Extract the (x, y) coordinate from the center of the cell holding the provided text.  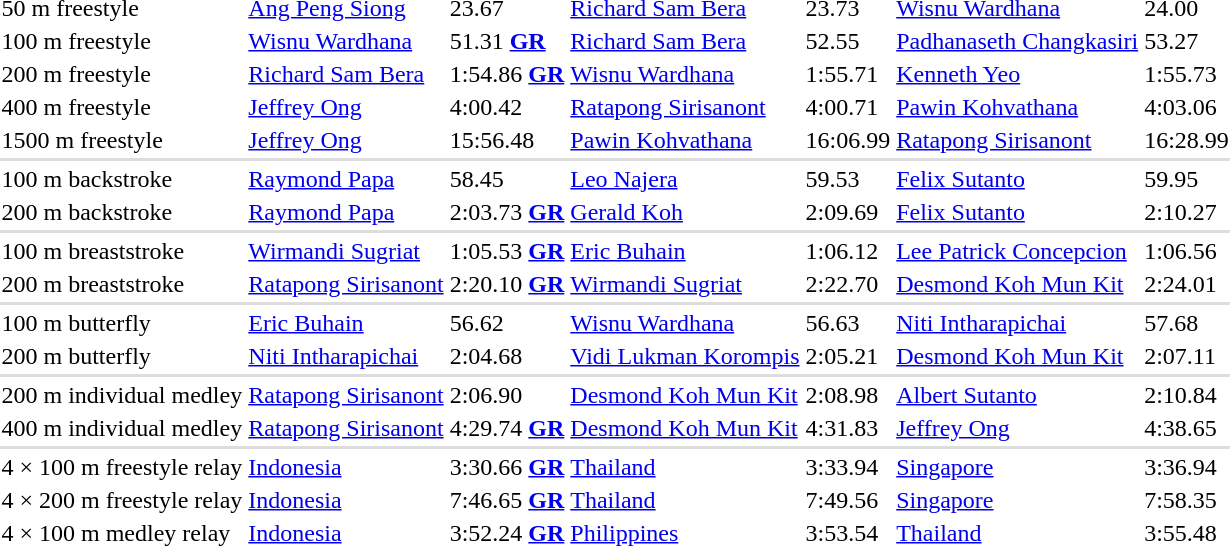
Vidi Lukman Korompis (685, 356)
56.62 (507, 323)
Leo Najera (685, 179)
4:00.42 (507, 107)
200 m individual medley (122, 395)
100 m backstroke (122, 179)
4:31.83 (848, 428)
4:00.71 (848, 107)
56.63 (848, 323)
1:06.12 (848, 251)
1:05.53 GR (507, 251)
1500 m freestyle (122, 140)
400 m individual medley (122, 428)
59.53 (848, 179)
Albert Sutanto (1018, 395)
Lee Patrick Concepcion (1018, 251)
100 m breaststroke (122, 251)
2:03.73 GR (507, 212)
3:30.66 GR (507, 467)
2:20.10 GR (507, 284)
100 m freestyle (122, 41)
4:29.74 GR (507, 428)
4 × 200 m freestyle relay (122, 500)
2:05.21 (848, 356)
2:06.90 (507, 395)
52.55 (848, 41)
1:55.71 (848, 74)
2:08.98 (848, 395)
2:22.70 (848, 284)
200 m backstroke (122, 212)
Gerald Koh (685, 212)
200 m breaststroke (122, 284)
Kenneth Yeo (1018, 74)
200 m butterfly (122, 356)
Padhanaseth Changkasiri (1018, 41)
7:46.65 GR (507, 500)
51.31 GR (507, 41)
100 m butterfly (122, 323)
2:09.69 (848, 212)
2:04.68 (507, 356)
7:49.56 (848, 500)
200 m freestyle (122, 74)
3:33.94 (848, 467)
400 m freestyle (122, 107)
15:56.48 (507, 140)
16:06.99 (848, 140)
1:54.86 GR (507, 74)
4 × 100 m freestyle relay (122, 467)
58.45 (507, 179)
